Provide the (x, y) coordinate of the cell's center where the given text is located.  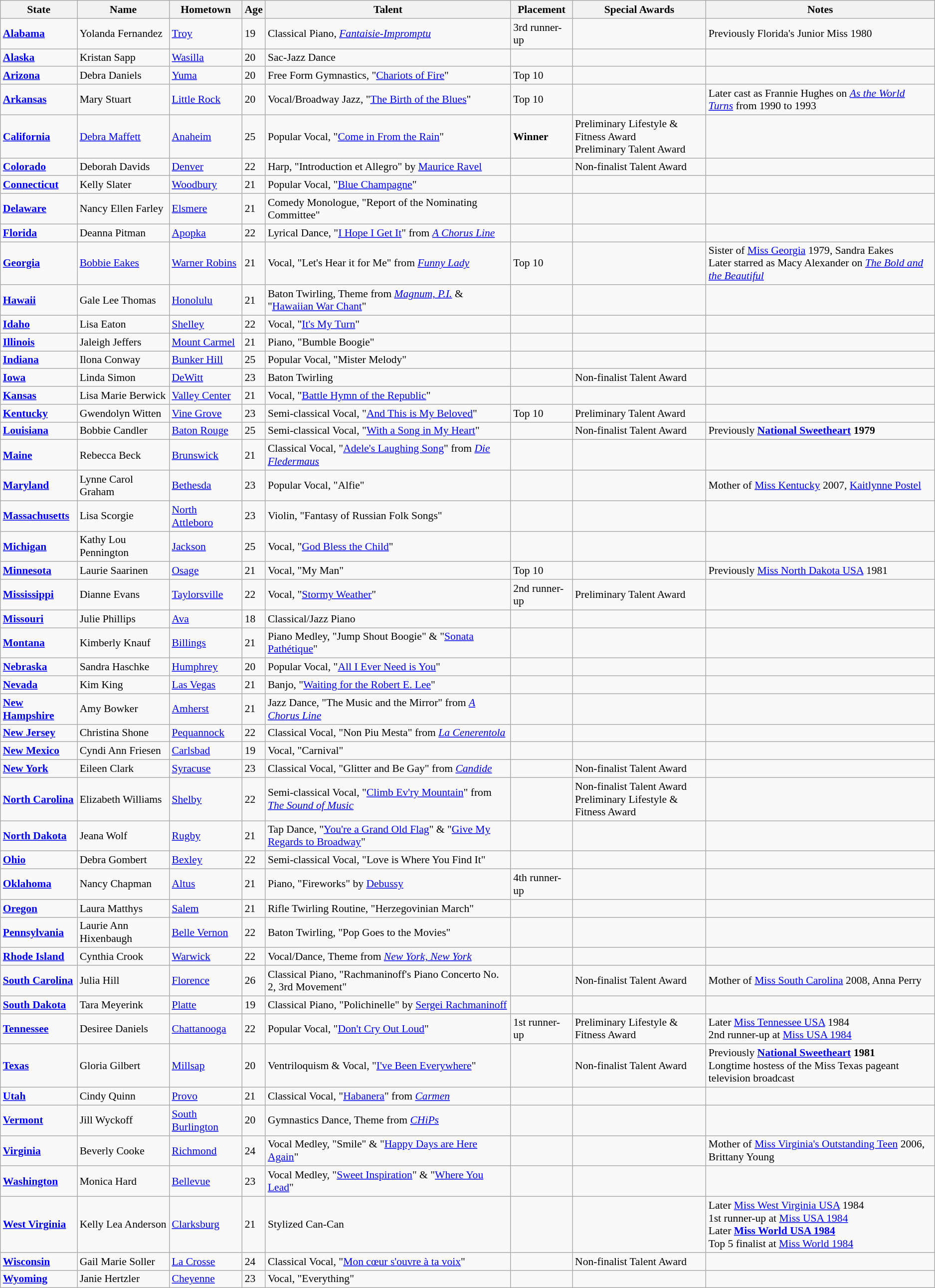
State (39, 9)
Colorado (39, 167)
Kathy Lou Pennington (124, 547)
Popular Vocal, "Blue Champagne" (388, 185)
Kentucky (39, 413)
Baton Rouge (205, 431)
Vocal, "Stormy Weather" (388, 594)
Harp, "Introduction et Allegro" by Maurice Ravel (388, 167)
Vocal, "Everything" (388, 1279)
Eileen Clark (124, 769)
Semi-classical Vocal, "Love is Where You Find It" (388, 860)
Sister of Miss Georgia 1979, Sandra EakesLater starred as Macy Alexander on The Bold and the Beautiful (820, 263)
Classical Vocal, "Habanera" from Carmen (388, 1097)
Bunker Hill (205, 360)
Mother of Miss Kentucky 2007, Kaitlynne Postel (820, 486)
Mother of Miss South Carolina 2008, Anna Perry (820, 980)
Vocal, "My Man" (388, 571)
Piano Medley, "Jump Shout Boogie" & "Sonata Pathétique" (388, 643)
Vocal, "Carnival" (388, 751)
Kansas (39, 395)
Osage (205, 571)
Classical Piano, Fantaisie-Impromptu (388, 34)
Vocal Medley, "Smile" & "Happy Days are Here Again" (388, 1151)
Gale Lee Thomas (124, 300)
Previously National Sweetheart 1979 (820, 431)
Name (124, 9)
1st runner-up (542, 1029)
Julia Hill (124, 980)
Placement (542, 9)
Jaleigh Jeffers (124, 342)
Provo (205, 1097)
Massachusetts (39, 516)
Apopka (205, 233)
Semi-classical Vocal, "With a Song in My Heart" (388, 431)
Sandra Haschke (124, 667)
Bobbie Eakes (124, 263)
Banjo, "Waiting for the Robert E. Lee" (388, 685)
Idaho (39, 325)
Warwick (205, 957)
Vocal, "God Bless the Child" (388, 547)
Age (254, 9)
Previously National Sweetheart 1981Longtime hostess of the Miss Texas pageant television broadcast (820, 1066)
Denver (205, 167)
2nd runner-up (542, 594)
Lyrical Dance, "I Hope I Get It" from A Chorus Line (388, 233)
Preliminary Lifestyle & Fitness AwardPreliminary Talent Award (639, 137)
Washington (39, 1182)
3rd runner-up (542, 34)
Monica Hard (124, 1182)
South Dakota (39, 1005)
Popular Vocal, "Alfie" (388, 486)
Cheyenne (205, 1279)
Julie Phillips (124, 619)
4th runner-up (542, 885)
Later Miss Tennessee USA 19842nd runner-up at Miss USA 1984 (820, 1029)
Debra Maffett (124, 137)
Baton Twirling (388, 378)
Ventriloquism & Vocal, "I've Been Everywhere" (388, 1066)
Classical Piano, "Polichinelle" by Sergei Rachmaninoff (388, 1005)
Platte (205, 1005)
Tennessee (39, 1029)
North Attleboro (205, 516)
Louisiana (39, 431)
Mount Carmel (205, 342)
Cindy Quinn (124, 1097)
Previously Miss North Dakota USA 1981 (820, 571)
Belle Vernon (205, 932)
Wyoming (39, 1279)
Bethesda (205, 486)
Jeana Wolf (124, 836)
Later Miss West Virginia USA 19841st runner-up at Miss USA 1984Later Miss World USA 1984Top 5 finalist at Miss World 1984 (820, 1225)
La Crosse (205, 1262)
South Burlington (205, 1120)
Tap Dance, "You're a Grand Old Flag" & "Give My Regards to Broadway" (388, 836)
New York (39, 769)
New Hampshire (39, 709)
Oklahoma (39, 885)
Montana (39, 643)
Classical Vocal, "Adele's Laughing Song" from Die Fledermaus (388, 455)
Missouri (39, 619)
Christina Shone (124, 733)
Laurie Ann Hixenbaugh (124, 932)
Classical/Jazz Piano (388, 619)
Desiree Daniels (124, 1029)
Amherst (205, 709)
Florence (205, 980)
Popular Vocal, "Don't Cry Out Loud" (388, 1029)
Arizona (39, 76)
Nancy Chapman (124, 885)
Mississippi (39, 594)
Warner Robins (205, 263)
New Jersey (39, 733)
Nebraska (39, 667)
Rifle Twirling Routine, "Herzegovinian March" (388, 909)
Piano, "Bumble Boogie" (388, 342)
Shelley (205, 325)
Elizabeth Williams (124, 799)
Wasilla (205, 58)
Elsmere (205, 208)
Sac-Jazz Dance (388, 58)
Florida (39, 233)
Maine (39, 455)
Altus (205, 885)
Gymnastics Dance, Theme from CHiPs (388, 1120)
Connecticut (39, 185)
Hawaii (39, 300)
Baton Twirling, Theme from Magnum, P.I. & "Hawaiian War Chant" (388, 300)
Special Awards (639, 9)
Mary Stuart (124, 100)
Semi-classical Vocal, "Climb Ev'ry Mountain" from The Sound of Music (388, 799)
Lisa Scorgie (124, 516)
Gwendolyn Witten (124, 413)
Pequannock (205, 733)
Arkansas (39, 100)
Carlsbad (205, 751)
Deanna Pitman (124, 233)
Laura Matthys (124, 909)
Gail Marie Soller (124, 1262)
Jazz Dance, "The Music and the Mirror" from A Chorus Line (388, 709)
Kristan Sapp (124, 58)
Violin, "Fantasy of Russian Folk Songs" (388, 516)
Amy Bowker (124, 709)
Talent (388, 9)
Preliminary Lifestyle & Fitness Award (639, 1029)
Previously Florida's Junior Miss 1980 (820, 34)
Mother of Miss Virginia's Outstanding Teen 2006, Brittany Young (820, 1151)
Popular Vocal, "All I Ever Need is You" (388, 667)
Indiana (39, 360)
Las Vegas (205, 685)
Jackson (205, 547)
Vocal, "Battle Hymn of the Republic" (388, 395)
Vocal/Dance, Theme from New York, New York (388, 957)
Shelby (205, 799)
Jill Wyckoff (124, 1120)
Debra Daniels (124, 76)
Classical Vocal, "Mon cœur s'ouvre à ta voix" (388, 1262)
South Carolina (39, 980)
Beverly Cooke (124, 1151)
Ava (205, 619)
Delaware (39, 208)
Lynne Carol Graham (124, 486)
Popular Vocal, "Mister Melody" (388, 360)
Kimberly Knauf (124, 643)
Chattanooga (205, 1029)
Ohio (39, 860)
18 (254, 619)
Winner (542, 137)
Hometown (205, 9)
Vocal Medley, "Sweet Inspiration" & "Where You Lead" (388, 1182)
Comedy Monologue, "Report of the Nominating Committee" (388, 208)
Kim King (124, 685)
Vocal, "Let's Hear it for Me" from Funny Lady (388, 263)
Semi-classical Vocal, "And This is My Beloved" (388, 413)
Janie Hertzler (124, 1279)
Clarksburg (205, 1225)
Lisa Marie Berwick (124, 395)
Free Form Gymnastics, "Chariots of Fire" (388, 76)
Non-finalist Talent AwardPreliminary Lifestyle & Fitness Award (639, 799)
Vermont (39, 1120)
Later cast as Frannie Hughes on As the World Turns from 1990 to 1993 (820, 100)
Alaska (39, 58)
Yolanda Fernandez (124, 34)
Troy (205, 34)
Popular Vocal, "Come in From the Rain" (388, 137)
Bellevue (205, 1182)
Gloria Gilbert (124, 1066)
North Dakota (39, 836)
Lisa Eaton (124, 325)
Bobbie Candler (124, 431)
New Mexico (39, 751)
Deborah Davids (124, 167)
Wisconsin (39, 1262)
Maryland (39, 486)
Vocal, "It's My Turn" (388, 325)
Alabama (39, 34)
Classical Vocal, "Glitter and Be Gay" from Candide (388, 769)
Rhode Island (39, 957)
California (39, 137)
Bexley (205, 860)
DeWitt (205, 378)
Piano, "Fireworks" by Debussy (388, 885)
Ilona Conway (124, 360)
26 (254, 980)
Nancy Ellen Farley (124, 208)
Minnesota (39, 571)
Humphrey (205, 667)
Tara Meyerink (124, 1005)
Georgia (39, 263)
Classical Piano, "Rachmaninoff's Piano Concerto No. 2, 3rd Movement" (388, 980)
Classical Vocal, "Non Piu Mesta" from La Cenerentola (388, 733)
Dianne Evans (124, 594)
Kelly Lea Anderson (124, 1225)
Illinois (39, 342)
Laurie Saarinen (124, 571)
Millsap (205, 1066)
Kelly Slater (124, 185)
Rugby (205, 836)
Brunswick (205, 455)
Rebecca Beck (124, 455)
Vine Grove (205, 413)
North Carolina (39, 799)
Billings (205, 643)
Taylorsville (205, 594)
Salem (205, 909)
Richmond (205, 1151)
Little Rock (205, 100)
Syracuse (205, 769)
Utah (39, 1097)
Notes (820, 9)
Virginia (39, 1151)
Valley Center (205, 395)
Texas (39, 1066)
Cyndi Ann Friesen (124, 751)
Stylized Can-Can (388, 1225)
West Virginia (39, 1225)
Yuma (205, 76)
Iowa (39, 378)
Vocal/Broadway Jazz, "The Birth of the Blues" (388, 100)
Linda Simon (124, 378)
Cynthia Crook (124, 957)
Michigan (39, 547)
Woodbury (205, 185)
Nevada (39, 685)
Baton Twirling, "Pop Goes to the Movies" (388, 932)
Honolulu (205, 300)
Pennsylvania (39, 932)
Debra Gombert (124, 860)
Anaheim (205, 137)
Oregon (39, 909)
